Pinpoint the cell where the given text exists, returning its (X, Y) midpoint coordinate. 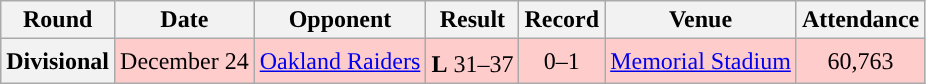
Date (185, 20)
L 31–37 (472, 62)
Opponent (340, 20)
Result (472, 20)
Attendance (860, 20)
Divisional (58, 62)
Venue (701, 20)
0–1 (562, 62)
Memorial Stadium (701, 62)
Record (562, 20)
Round (58, 20)
60,763 (860, 62)
December 24 (185, 62)
Oakland Raiders (340, 62)
